Search for the cell housing the specified text and yield its [x, y] center coordinate. 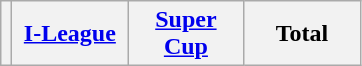
Super Cup [186, 34]
Total [302, 34]
I-League [70, 34]
